Capture the cell that displays the provided text and extract its [x, y] central coordinate. 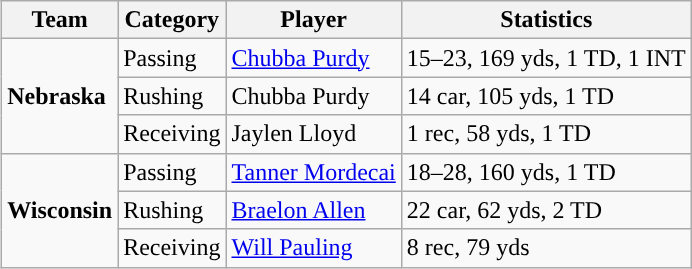
22 car, 62 yds, 2 TD [546, 210]
Team [60, 20]
14 car, 105 yds, 1 TD [546, 96]
8 rec, 79 yds [546, 248]
15–23, 169 yds, 1 TD, 1 INT [546, 58]
Braelon Allen [314, 210]
Tanner Mordecai [314, 172]
18–28, 160 yds, 1 TD [546, 172]
Statistics [546, 20]
Nebraska [60, 96]
Jaylen Lloyd [314, 134]
Category [172, 20]
1 rec, 58 yds, 1 TD [546, 134]
Player [314, 20]
Will Pauling [314, 248]
Wisconsin [60, 210]
